Return [x, y] of the center of cell containing provided text 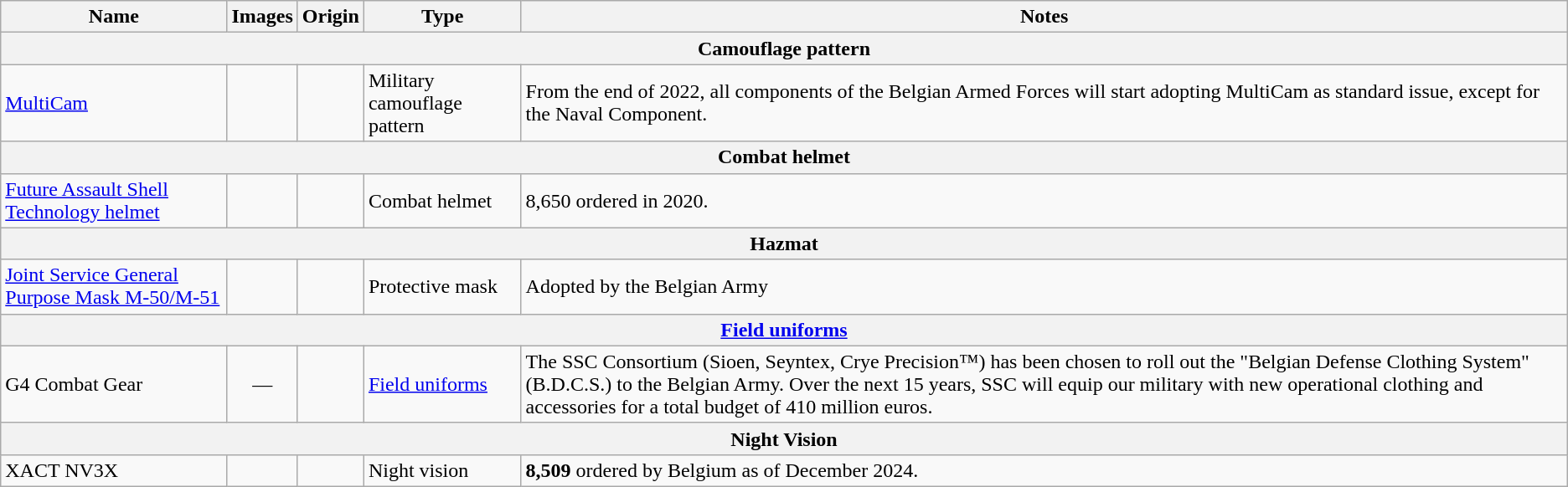
8,509 ordered by Belgium as of December 2024. [1044, 470]
Images [262, 17]
Notes [1044, 17]
8,650 ordered in 2020. [1044, 201]
Camouflage pattern [784, 49]
XACT NV3X [114, 470]
Name [114, 17]
MultiCam [114, 103]
From the end of 2022, all components of the Belgian Armed Forces will start adopting MultiCam as standard issue, except for the Naval Component. [1044, 103]
Night Vision [784, 438]
Origin [330, 17]
Joint Service General Purpose Mask M-50/M-51 [114, 286]
Hazmat [784, 243]
Adopted by the Belgian Army [1044, 286]
G4 Combat Gear [114, 384]
Night vision [442, 470]
Protective mask [442, 286]
— [262, 384]
Military camouflage pattern [442, 103]
Type [442, 17]
Future Assault Shell Technology helmet [114, 201]
